Search for the cell housing the specified text and yield its [X, Y] center coordinate. 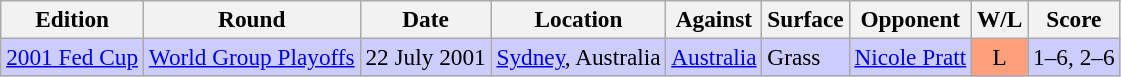
Location [578, 19]
L [1000, 57]
W/L [1000, 19]
Grass [806, 57]
Opponent [910, 19]
1–6, 2–6 [1074, 57]
Edition [72, 19]
Sydney, Australia [578, 57]
Round [252, 19]
Australia [714, 57]
22 July 2001 [426, 57]
Surface [806, 19]
2001 Fed Cup [72, 57]
Score [1074, 19]
Nicole Pratt [910, 57]
Against [714, 19]
Date [426, 19]
World Group Playoffs [252, 57]
